Find where the given text appears and provide that cell's center as [X, Y] coordinate. 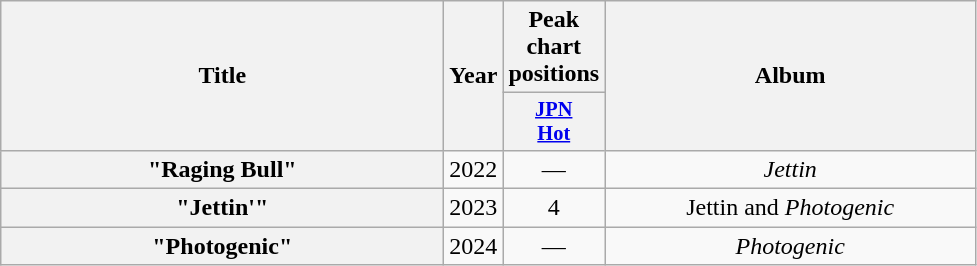
2024 [474, 246]
Year [474, 76]
Peak chart positions [554, 47]
Album [790, 76]
2023 [474, 208]
"Photogenic" [222, 246]
"Raging Bull" [222, 169]
Jettin and Photogenic [790, 208]
Title [222, 76]
"Jettin'" [222, 208]
Jettin [790, 169]
2022 [474, 169]
JPNHot [554, 122]
4 [554, 208]
Photogenic [790, 246]
